Extract the [x, y] coordinate from the center of the cell holding the provided text.  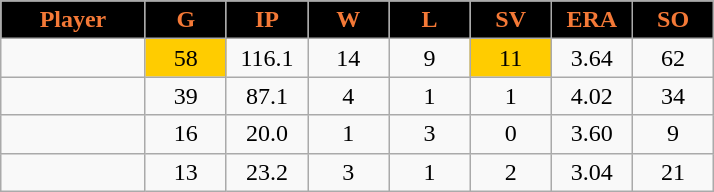
SV [510, 20]
14 [348, 58]
4 [348, 96]
3.04 [592, 172]
16 [186, 134]
Player [73, 20]
87.1 [266, 96]
62 [672, 58]
23.2 [266, 172]
4.02 [592, 96]
0 [510, 134]
20.0 [266, 134]
L [430, 20]
3.60 [592, 134]
ERA [592, 20]
W [348, 20]
21 [672, 172]
G [186, 20]
39 [186, 96]
11 [510, 58]
116.1 [266, 58]
IP [266, 20]
34 [672, 96]
3.64 [592, 58]
58 [186, 58]
2 [510, 172]
13 [186, 172]
SO [672, 20]
